Return (x, y) of the center of cell containing provided text 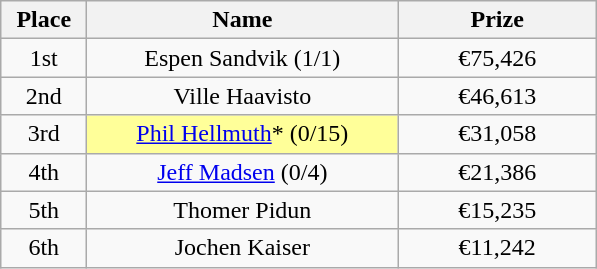
€11,242 (498, 248)
€75,426 (498, 58)
Place (44, 20)
6th (44, 248)
5th (44, 210)
1st (44, 58)
2nd (44, 96)
Ville Haavisto (242, 96)
3rd (44, 134)
€31,058 (498, 134)
€46,613 (498, 96)
4th (44, 172)
Name (242, 20)
Prize (498, 20)
€15,235 (498, 210)
Jeff Madsen (0/4) (242, 172)
Jochen Kaiser (242, 248)
Espen Sandvik (1/1) (242, 58)
Phil Hellmuth* (0/15) (242, 134)
€21,386 (498, 172)
Thomer Pidun (242, 210)
